Identify which cell holds the provided text, then report its [X, Y] central coordinate. 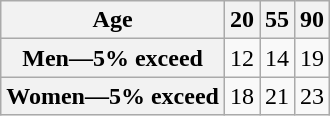
14 [278, 58]
Men—5% exceed [113, 58]
20 [242, 20]
Age [113, 20]
21 [278, 96]
18 [242, 96]
12 [242, 58]
90 [312, 20]
19 [312, 58]
Women—5% exceed [113, 96]
23 [312, 96]
55 [278, 20]
